Provide the [X, Y] coordinate of the cell's center where the given text is located.  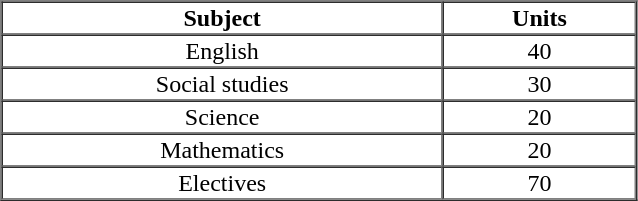
Mathematics [222, 150]
70 [540, 182]
Social studies [222, 84]
Science [222, 116]
Electives [222, 182]
30 [540, 84]
English [222, 50]
Units [540, 18]
Subject [222, 18]
40 [540, 50]
